Provide the [x, y] coordinate of the cell's center where the given text is located.  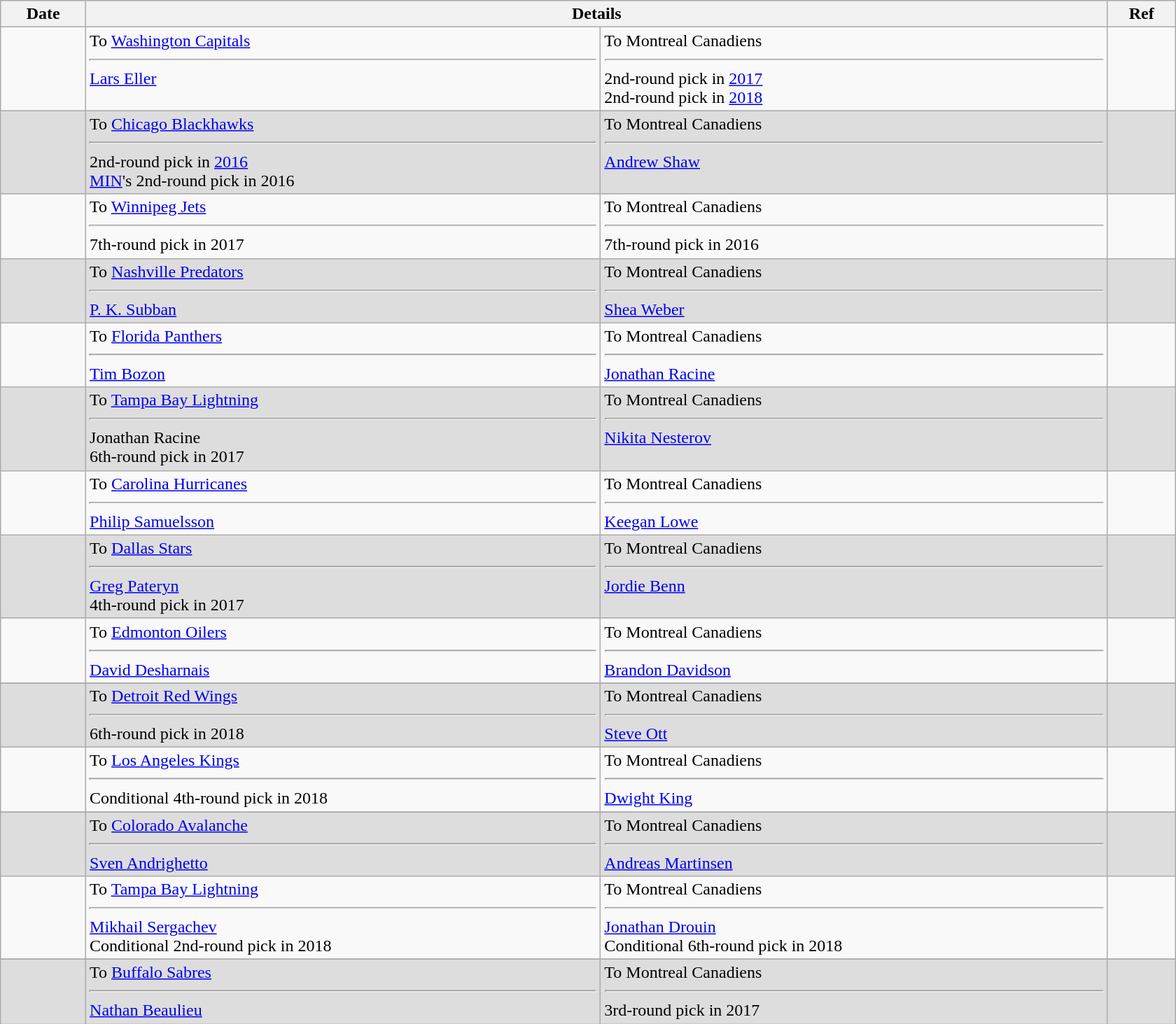
To Winnipeg Jets7th-round pick in 2017 [343, 226]
To Montreal Canadiens2nd-round pick in 20172nd-round pick in 2018 [854, 69]
To Edmonton OilersDavid Desharnais [343, 650]
To Los Angeles KingsConditional 4th-round pick in 2018 [343, 779]
To Colorado AvalancheSven Andrighetto [343, 844]
To Dallas StarsGreg Pateryn4th-round pick in 2017 [343, 577]
To Montreal CanadiensSteve Ott [854, 715]
To Montreal CanadiensAndreas Martinsen [854, 844]
To Montreal CanadiensShea Weber [854, 290]
To Montreal CanadiensJonathan Racine [854, 355]
To Montreal Canadiens7th-round pick in 2016 [854, 226]
To Buffalo SabresNathan Beaulieu [343, 992]
To Montreal CanadiensJonathan DrouinConditional 6th-round pick in 2018 [854, 918]
To Florida PanthersTim Bozon [343, 355]
To Detroit Red Wings6th-round pick in 2018 [343, 715]
To Montreal CanadiensKeegan Lowe [854, 503]
To Montreal Canadiens3rd-round pick in 2017 [854, 992]
Ref [1141, 14]
Details [597, 14]
To Montreal CanadiensBrandon Davidson [854, 650]
To Tampa Bay LightningJonathan Racine6th-round pick in 2017 [343, 428]
To Tampa Bay LightningMikhail SergachevConditional 2nd-round pick in 2018 [343, 918]
To Montreal CanadiensJordie Benn [854, 577]
To Carolina HurricanesPhilip Samuelsson [343, 503]
To Washington CapitalsLars Eller [343, 69]
To Montreal CanadiensAndrew Shaw [854, 153]
To Montreal CanadiensDwight King [854, 779]
Date [43, 14]
To Montreal CanadiensNikita Nesterov [854, 428]
To Nashville PredatorsP. K. Subban [343, 290]
To Chicago Blackhawks2nd-round pick in 2016MIN's 2nd-round pick in 2016 [343, 153]
